Pinpoint the cell where the given text exists, returning its (x, y) midpoint coordinate. 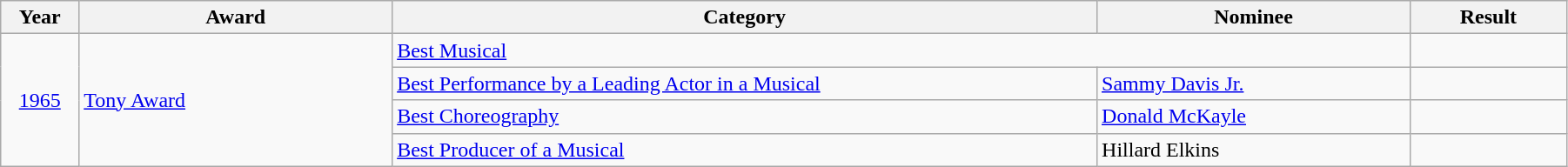
Best Choreography (745, 117)
Category (745, 17)
Donald McKayle (1254, 117)
Sammy Davis Jr. (1254, 83)
Year (40, 17)
1965 (40, 100)
Best Performance by a Leading Actor in a Musical (745, 83)
Best Musical (901, 50)
Award (236, 17)
Best Producer of a Musical (745, 150)
Result (1488, 17)
Tony Award (236, 100)
Hillard Elkins (1254, 150)
Nominee (1254, 17)
